Capture the cell that displays the provided text and extract its (X, Y) central coordinate. 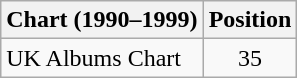
UK Albums Chart (102, 58)
35 (250, 58)
Chart (1990–1999) (102, 20)
Position (250, 20)
